Pinpoint the cell where the given text exists, returning its (X, Y) midpoint coordinate. 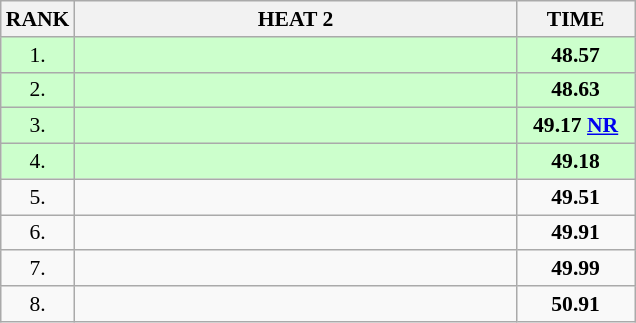
TIME (576, 19)
5. (38, 197)
7. (38, 269)
1. (38, 55)
2. (38, 90)
48.57 (576, 55)
49.91 (576, 233)
49.99 (576, 269)
RANK (38, 19)
49.18 (576, 162)
48.63 (576, 90)
8. (38, 304)
6. (38, 233)
49.51 (576, 197)
3. (38, 126)
4. (38, 162)
50.91 (576, 304)
49.17 NR (576, 126)
HEAT 2 (295, 19)
